Search for the cell housing the specified text and yield its [X, Y] center coordinate. 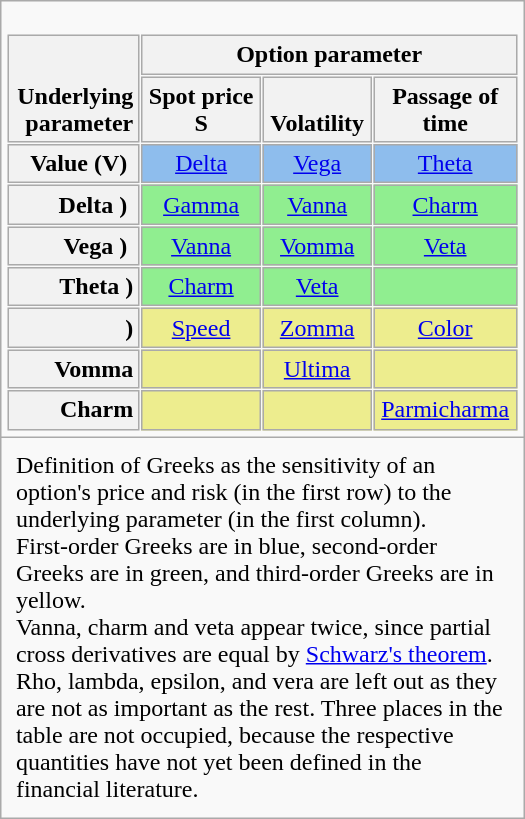
Zomma [318, 328]
Color [445, 328]
Value (V) [74, 164]
) [74, 328]
Speed [201, 328]
Passage oftime [445, 110]
Spot priceS [201, 110]
Underlying parameter [74, 89]
Gamma [201, 205]
Option parameter [329, 55]
Theta ) [74, 287]
Parmicharma [445, 410]
Volatility [318, 110]
Theta [445, 164]
Vega ) [74, 246]
Delta ) [74, 205]
Ultima [318, 369]
Delta [201, 164]
Vega [318, 164]
